Extract the (x, y) coordinate from the center of the cell holding the provided text.  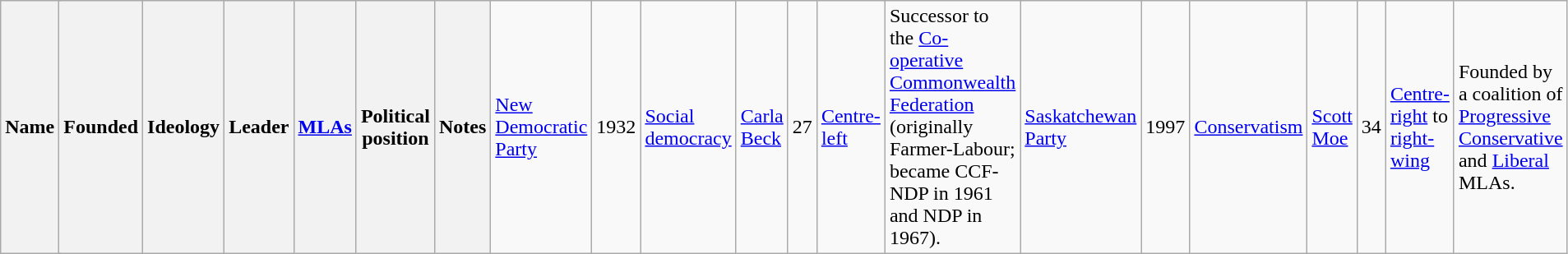
1997 (1166, 127)
Centre-right to right-wing (1419, 127)
New Democratic Party (541, 127)
Founded (101, 127)
34 (1371, 127)
1932 (617, 127)
Successor to the Co-operative Commonwealth Federation (originally Farmer-Labour; became CCF-NDP in 1961 and NDP in 1967). (952, 127)
Leader (259, 127)
Scott Moe (1332, 127)
27 (803, 127)
Ideology (184, 127)
Founded by a coalition of Progressive Conservative and Liberal MLAs. (1510, 127)
MLAs (325, 127)
Name (30, 127)
Saskatchewan Party (1080, 127)
Conservatism (1248, 127)
Political position (395, 127)
Notes (462, 127)
Centre-left (850, 127)
Carla Beck (761, 127)
Social democracy (688, 127)
